Output the (X, Y) coordinate of the center of the cell containing the given text.  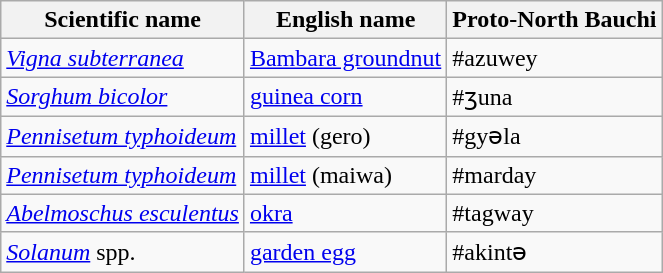
Bambara groundnut (345, 58)
garden egg (345, 252)
Abelmoschus esculentus (123, 213)
millet (maiwa) (345, 175)
#gyəla (554, 136)
#azuwey (554, 58)
Sorghum bicolor (123, 97)
English name (345, 20)
okra (345, 213)
millet (gero) (345, 136)
Proto-North Bauchi (554, 20)
guinea corn (345, 97)
Scientific name (123, 20)
#marday (554, 175)
#tagway (554, 213)
Vigna subterranea (123, 58)
#ʒuna (554, 97)
#akintə (554, 252)
Solanum spp. (123, 252)
